From the cell containing the given text, extract its center point as [x, y] coordinate. 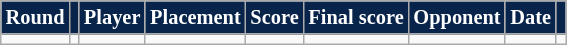
Player [112, 17]
Round [36, 17]
Date [530, 17]
Final score [356, 17]
Placement [195, 17]
Score [275, 17]
Opponent [458, 17]
